Capture the cell that displays the provided text and extract its [X, Y] central coordinate. 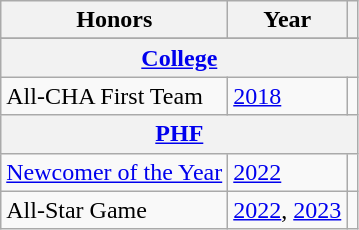
Year [288, 20]
PHF [180, 134]
College [180, 58]
2018 [288, 96]
All-CHA First Team [114, 96]
Newcomer of the Year [114, 172]
2022, 2023 [288, 210]
All-Star Game [114, 210]
Honors [114, 20]
2022 [288, 172]
